Return (x, y) of the center of cell containing provided text 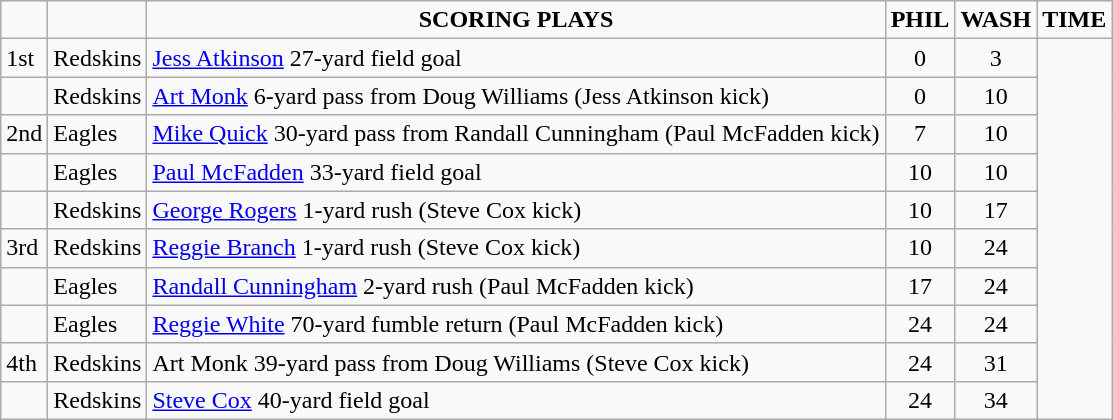
Mike Quick 30-yard pass from Randall Cunningham (Paul McFadden kick) (516, 134)
WASH (996, 20)
2nd (24, 134)
3 (996, 58)
Reggie Branch 1-yard rush (Steve Cox kick) (516, 248)
7 (920, 134)
SCORING PLAYS (516, 20)
31 (996, 362)
PHIL (920, 20)
3rd (24, 248)
Randall Cunningham 2-yard rush (Paul McFadden kick) (516, 286)
Art Monk 6-yard pass from Doug Williams (Jess Atkinson kick) (516, 96)
34 (996, 400)
George Rogers 1-yard rush (Steve Cox kick) (516, 210)
Jess Atkinson 27-yard field goal (516, 58)
Art Monk 39-yard pass from Doug Williams (Steve Cox kick) (516, 362)
1st (24, 58)
Paul McFadden 33-yard field goal (516, 172)
Reggie White 70-yard fumble return (Paul McFadden kick) (516, 324)
Steve Cox 40-yard field goal (516, 400)
4th (24, 362)
TIME (1074, 20)
